Output the (X, Y) coordinate of the center of the cell containing the given text.  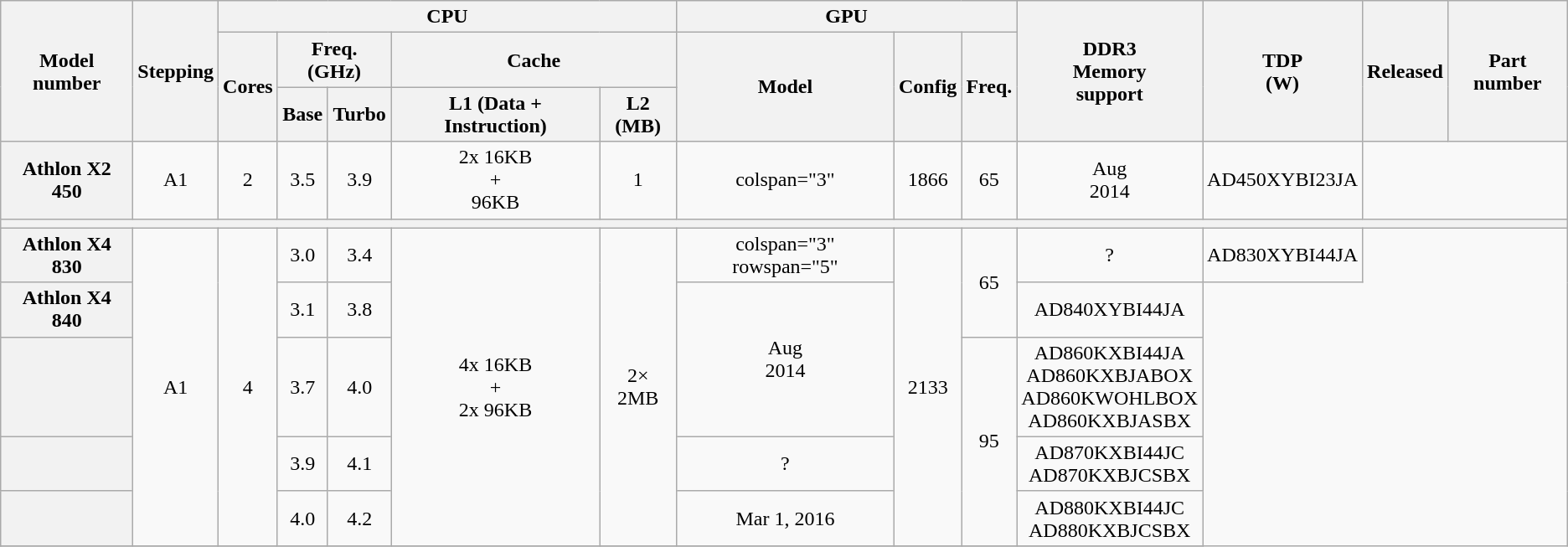
Base (302, 114)
AD860KXBI44JAAD860KXBJABOXAD860KWOHLBOXAD860KXBJASBX (1110, 387)
colspan="3" (785, 180)
AD830XYBI44JA (1283, 255)
AD870KXBI44JCAD870KXBJCSBX (1110, 464)
Modelnumber (67, 71)
Athlon X4 830 (67, 255)
Model (785, 87)
CPU (447, 17)
4.1 (359, 464)
Config (927, 87)
Cache (534, 60)
GPU (846, 17)
L2(MB) (638, 114)
1 (638, 180)
colspan="3" rowspan="5" (785, 255)
Part number (1508, 71)
4x 16KB+2x 96KB (496, 387)
Cores (248, 87)
4.2 (359, 518)
Stepping (176, 71)
3.5 (302, 180)
L1 (Data + Instruction) (496, 114)
Athlon X4 840 (67, 310)
Turbo (359, 114)
Freq. (989, 87)
TDP(W) (1283, 71)
3.7 (302, 387)
AD880KXBI44JCAD880KXBJCSBX (1110, 518)
3.0 (302, 255)
DDR3Memorysupport (1110, 71)
Athlon X2 450 (67, 180)
Mar 1, 2016 (785, 518)
2 (248, 180)
Released (1406, 71)
2133 (927, 387)
Freq. (GHz) (334, 60)
3.4 (359, 255)
1866 (927, 180)
3.8 (359, 310)
AD450XYBI23JA (1283, 180)
95 (989, 441)
2× 2MB (638, 387)
4 (248, 387)
AD840XYBI44JA (1110, 310)
3.1 (302, 310)
2x 16KB+96KB (496, 180)
